Return the [X, Y] coordinate for the center point of the cell that contains the specified text.  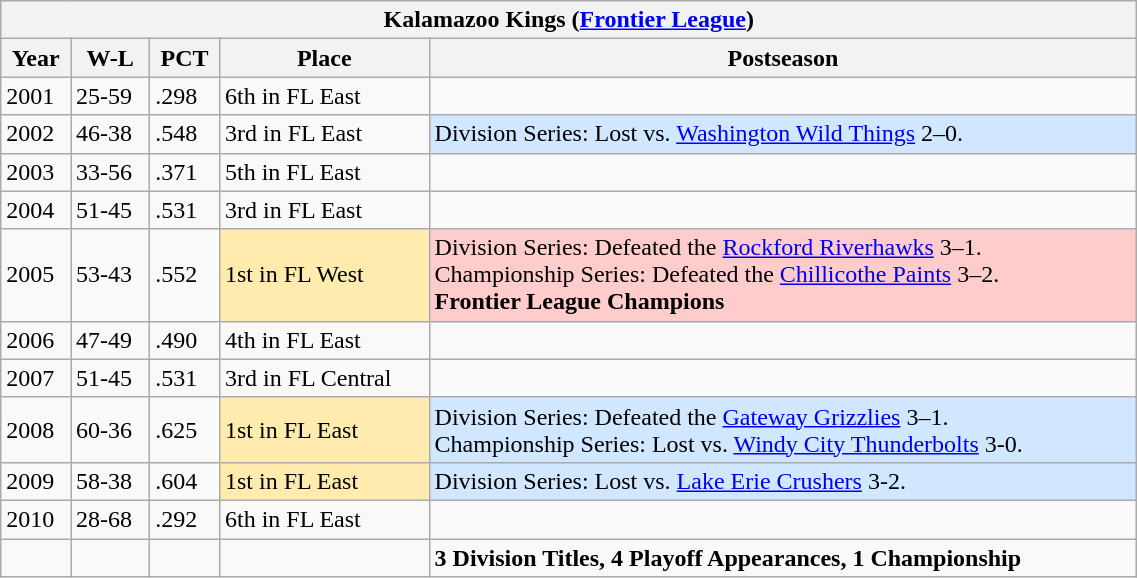
.371 [185, 172]
47-49 [110, 340]
2004 [36, 210]
53-43 [110, 275]
Division Series: Lost vs. Washington Wild Things 2–0. [783, 134]
1st in FL West [324, 275]
2008 [36, 430]
.548 [185, 134]
Division Series: Lost vs. Lake Erie Crushers 3-2. [783, 481]
.552 [185, 275]
33-56 [110, 172]
.604 [185, 481]
2007 [36, 378]
2003 [36, 172]
3rd in FL Central [324, 378]
W-L [110, 58]
58-38 [110, 481]
Kalamazoo Kings (Frontier League) [569, 20]
PCT [185, 58]
.298 [185, 96]
2001 [36, 96]
4th in FL East [324, 340]
Postseason [783, 58]
Year [36, 58]
25-59 [110, 96]
Division Series: Defeated the Gateway Grizzlies 3–1. Championship Series: Lost vs. Windy City Thunderbolts 3-0. [783, 430]
Place [324, 58]
.625 [185, 430]
2009 [36, 481]
60-36 [110, 430]
28-68 [110, 519]
2002 [36, 134]
2010 [36, 519]
2006 [36, 340]
5th in FL East [324, 172]
.490 [185, 340]
3 Division Titles, 4 Playoff Appearances, 1 Championship [783, 557]
Division Series: Defeated the Rockford Riverhawks 3–1.Championship Series: Defeated the Chillicothe Paints 3–2.Frontier League Champions [783, 275]
46-38 [110, 134]
2005 [36, 275]
.292 [185, 519]
